Provide the [x, y] coordinate of the cell's center where the given text is located.  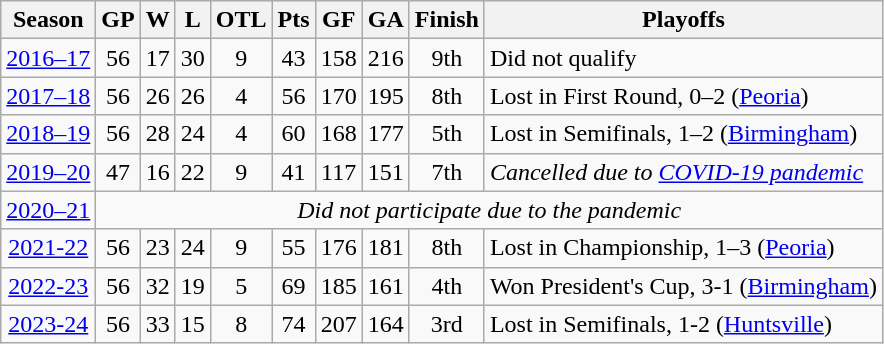
GA [386, 20]
2023-24 [48, 324]
2016–17 [48, 58]
Lost in First Round, 0–2 (Peoria) [683, 96]
W [158, 20]
7th [446, 172]
19 [192, 286]
60 [294, 134]
185 [338, 286]
5 [241, 286]
Won President's Cup, 3-1 (Birmingham) [683, 286]
Lost in Semifinals, 1-2 (Huntsville) [683, 324]
L [192, 20]
168 [338, 134]
74 [294, 324]
16 [158, 172]
216 [386, 58]
GP [118, 20]
69 [294, 286]
2017–18 [48, 96]
17 [158, 58]
4th [446, 286]
43 [294, 58]
Pts [294, 20]
176 [338, 248]
Finish [446, 20]
117 [338, 172]
161 [386, 286]
170 [338, 96]
Cancelled due to COVID-19 pandemic [683, 172]
Season [48, 20]
28 [158, 134]
Did not qualify [683, 58]
2021-22 [48, 248]
181 [386, 248]
Playoffs [683, 20]
33 [158, 324]
30 [192, 58]
47 [118, 172]
2020–21 [48, 210]
15 [192, 324]
Lost in Semifinals, 1–2 (Birmingham) [683, 134]
Lost in Championship, 1–3 (Peoria) [683, 248]
207 [338, 324]
177 [386, 134]
Did not participate due to the pandemic [490, 210]
195 [386, 96]
158 [338, 58]
32 [158, 286]
23 [158, 248]
GF [338, 20]
41 [294, 172]
2022-23 [48, 286]
5th [446, 134]
3rd [446, 324]
22 [192, 172]
OTL [241, 20]
2018–19 [48, 134]
151 [386, 172]
9th [446, 58]
164 [386, 324]
55 [294, 248]
2019–20 [48, 172]
8 [241, 324]
